Scan for the cell matching the given text and deliver its (x, y) coordinate at center. 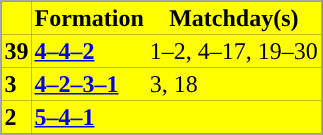
5–4–1 (90, 116)
Formation (90, 18)
1–2, 4–17, 19–30 (234, 50)
4–2–3–1 (90, 84)
4–4–2 (90, 50)
3, 18 (234, 84)
39 (17, 50)
3 (17, 84)
2 (17, 116)
Matchday(s) (234, 18)
